Provide the (X, Y) coordinate of the cell's center where the given text is located.  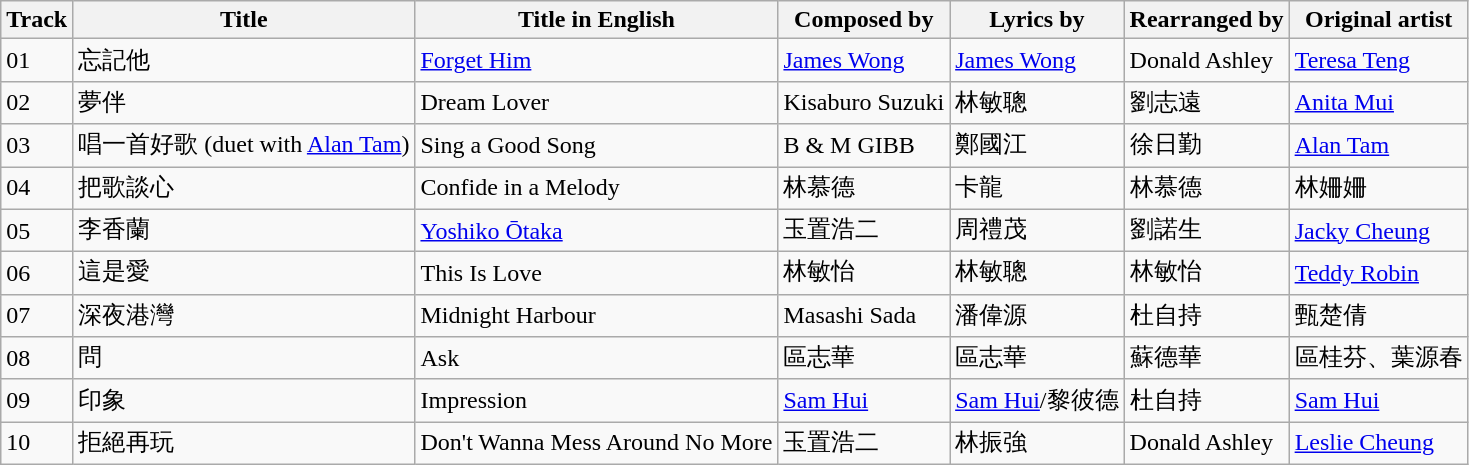
周禮茂 (1037, 230)
鄭國江 (1037, 146)
07 (37, 316)
02 (37, 102)
Impression (596, 400)
Composed by (864, 20)
李香蘭 (244, 230)
09 (37, 400)
Teddy Robin (1378, 274)
Masashi Sada (864, 316)
忘記他 (244, 60)
Forget Him (596, 60)
Midnight Harbour (596, 316)
Don't Wanna Mess Around No More (596, 444)
Kisaburo Suzuki (864, 102)
林振強 (1037, 444)
深夜港灣 (244, 316)
Ask (596, 358)
Jacky Cheung (1378, 230)
徐日勤 (1206, 146)
Title (244, 20)
夢伴 (244, 102)
拒絕再玩 (244, 444)
甄楚倩 (1378, 316)
Anita Mui (1378, 102)
Rearranged by (1206, 20)
This Is Love (596, 274)
Alan Tam (1378, 146)
Original artist (1378, 20)
05 (37, 230)
Confide in a Melody (596, 188)
Sing a Good Song (596, 146)
Yoshiko Ōtaka (596, 230)
問 (244, 358)
01 (37, 60)
卡龍 (1037, 188)
Title in English (596, 20)
08 (37, 358)
印象 (244, 400)
把歌談心 (244, 188)
劉諾生 (1206, 230)
林姍姍 (1378, 188)
Dream Lover (596, 102)
蘇德華 (1206, 358)
這是愛 (244, 274)
區桂芬、葉源春 (1378, 358)
06 (37, 274)
潘偉源 (1037, 316)
Track (37, 20)
Sam Hui/黎彼德 (1037, 400)
唱一首好歌 (duet with Alan Tam) (244, 146)
Lyrics by (1037, 20)
Teresa Teng (1378, 60)
03 (37, 146)
10 (37, 444)
劉志遠 (1206, 102)
B & M GIBB (864, 146)
Leslie Cheung (1378, 444)
04 (37, 188)
